Locate the cell with the specified text and output its (X, Y) center coordinate. 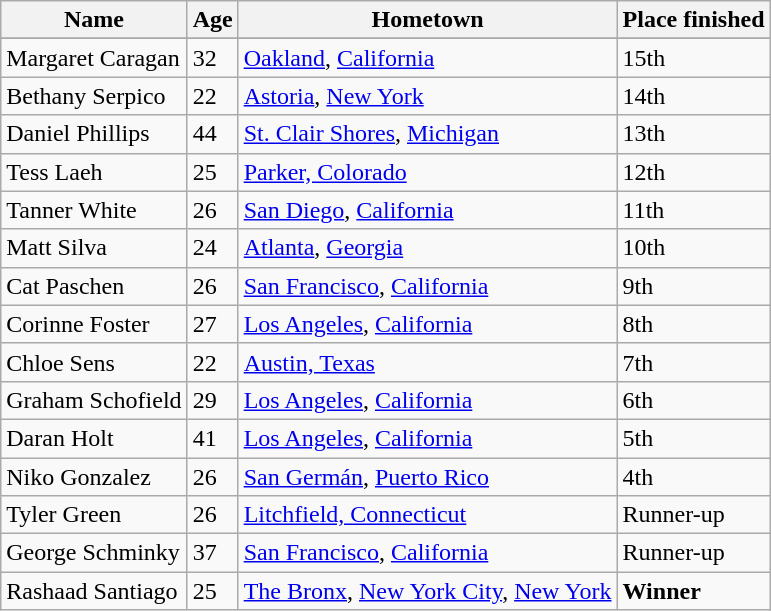
Parker, Colorado (428, 172)
San Germán, Puerto Rico (428, 477)
12th (694, 172)
37 (212, 553)
St. Clair Shores, Michigan (428, 134)
15th (694, 58)
Cat Paschen (94, 286)
44 (212, 134)
4th (694, 477)
14th (694, 96)
Age (212, 20)
7th (694, 362)
Margaret Caragan (94, 58)
27 (212, 324)
Litchfield, Connecticut (428, 515)
Graham Schofield (94, 400)
Place finished (694, 20)
Tanner White (94, 210)
Winner (694, 591)
Oakland, California (428, 58)
13th (694, 134)
George Schminky (94, 553)
Tyler Green (94, 515)
5th (694, 438)
6th (694, 400)
Corinne Foster (94, 324)
Rashaad Santiago (94, 591)
Chloe Sens (94, 362)
Hometown (428, 20)
Bethany Serpico (94, 96)
Niko Gonzalez (94, 477)
San Diego, California (428, 210)
9th (694, 286)
11th (694, 210)
Name (94, 20)
32 (212, 58)
Austin, Texas (428, 362)
29 (212, 400)
41 (212, 438)
Astoria, New York (428, 96)
Daniel Phillips (94, 134)
The Bronx, New York City, New York (428, 591)
24 (212, 248)
Daran Holt (94, 438)
Tess Laeh (94, 172)
10th (694, 248)
8th (694, 324)
Matt Silva (94, 248)
Atlanta, Georgia (428, 248)
